Extract the [X, Y] coordinate from the center of the cell holding the provided text.  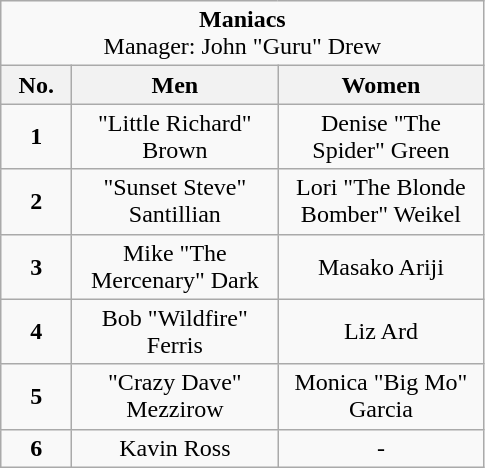
3 [36, 266]
ManiacsManager: John "Guru" Drew [242, 34]
Women [381, 85]
Liz Ard [381, 332]
Bob "Wildfire" Ferris [175, 332]
4 [36, 332]
2 [36, 202]
1 [36, 136]
6 [36, 448]
No. [36, 85]
5 [36, 396]
Masako Ariji [381, 266]
Kavin Ross [175, 448]
Lori "The Blonde Bomber" Weikel [381, 202]
"Little Richard" Brown [175, 136]
Monica "Big Mo" Garcia [381, 396]
Mike "The Mercenary" Dark [175, 266]
Denise "The Spider" Green [381, 136]
- [381, 448]
Men [175, 85]
"Sunset Steve" Santillian [175, 202]
"Crazy Dave" Mezzirow [175, 396]
